Pinpoint the cell where the given text exists, returning its (X, Y) midpoint coordinate. 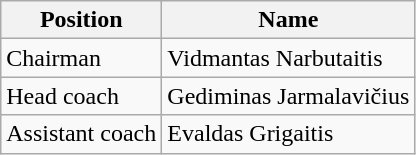
Name (288, 20)
Position (82, 20)
Head coach (82, 96)
Chairman (82, 58)
Gediminas Jarmalavičius (288, 96)
Evaldas Grigaitis (288, 134)
Vidmantas Narbutaitis (288, 58)
Assistant coach (82, 134)
